Find where the given text appears and provide that cell's center as [x, y] coordinate. 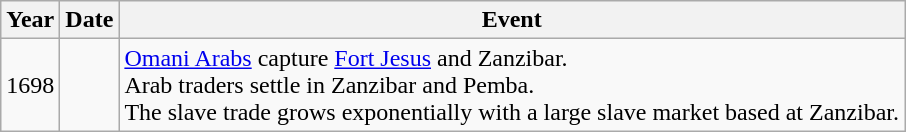
Event [512, 20]
Date [90, 20]
1698 [30, 85]
Year [30, 20]
